Capture the cell that displays the provided text and extract its (x, y) central coordinate. 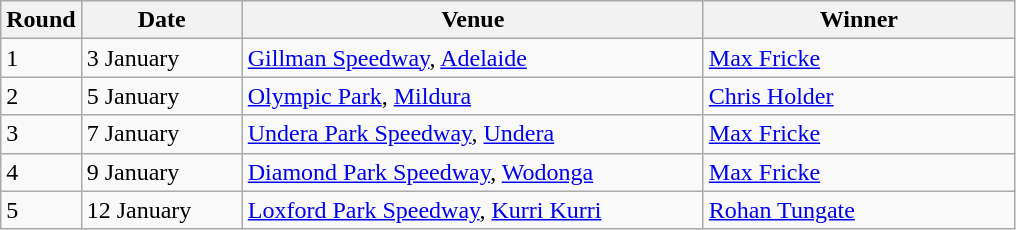
Venue (472, 20)
Diamond Park Speedway, Wodonga (472, 172)
5 (41, 210)
Olympic Park, Mildura (472, 96)
4 (41, 172)
Rohan Tungate (858, 210)
Undera Park Speedway, Undera (472, 134)
9 January (162, 172)
3 January (162, 58)
12 January (162, 210)
Chris Holder (858, 96)
Round (41, 20)
7 January (162, 134)
1 (41, 58)
3 (41, 134)
Winner (858, 20)
Date (162, 20)
2 (41, 96)
Loxford Park Speedway, Kurri Kurri (472, 210)
5 January (162, 96)
Gillman Speedway, Adelaide (472, 58)
